Pinpoint the cell where the given text exists, returning its (x, y) midpoint coordinate. 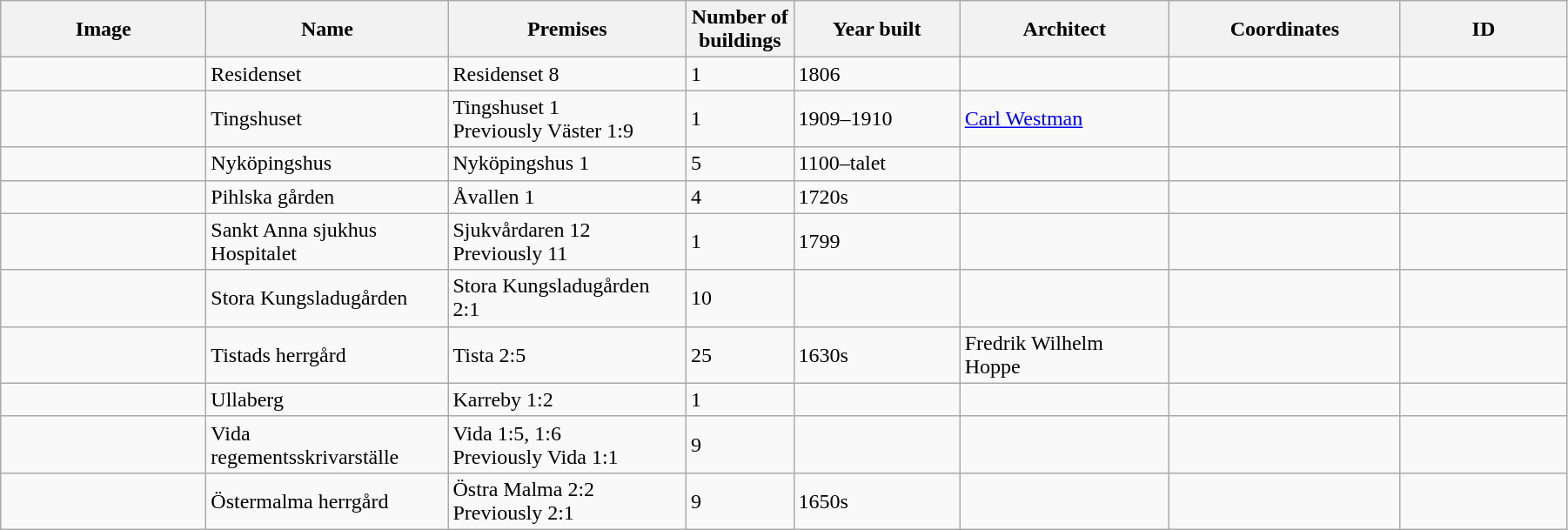
Pihlska gården (327, 197)
1630s (877, 355)
Tingshuset (327, 118)
Tingshuset 1Previously Väster 1:9 (567, 118)
1806 (877, 74)
ID (1483, 30)
Östermalma herrgård (327, 501)
1100–talet (877, 164)
10 (740, 298)
Tistads herrgård (327, 355)
5 (740, 164)
Sankt Anna sjukhusHospitalet (327, 242)
Nyköpingshus 1 (567, 164)
Vida regementsskrivarställe (327, 444)
Residenset 8 (567, 74)
Stora Kungsladugården 2:1 (567, 298)
Architect (1064, 30)
Vida 1:5, 1:6Previously Vida 1:1 (567, 444)
Name (327, 30)
Premises (567, 30)
Sjukvårdaren 12Previously 11 (567, 242)
Östra Malma 2:2Previously 2:1 (567, 501)
1799 (877, 242)
Tista 2:5 (567, 355)
Ullaberg (327, 399)
Nyköpingshus (327, 164)
25 (740, 355)
Residenset (327, 74)
Coordinates (1284, 30)
1909–1910 (877, 118)
Year built (877, 30)
Karreby 1:2 (567, 399)
1650s (877, 501)
1720s (877, 197)
Fredrik Wilhelm Hoppe (1064, 355)
Number ofbuildings (740, 30)
Åvallen 1 (567, 197)
4 (740, 197)
Stora Kungsladugården (327, 298)
Carl Westman (1064, 118)
Image (104, 30)
